Detect which cell encompasses the target text, then output its [x, y] center coordinate. 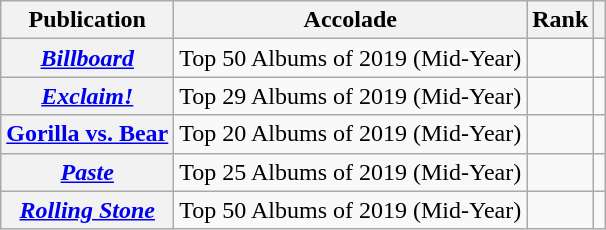
Billboard [88, 58]
Top 20 Albums of 2019 (Mid-Year) [350, 134]
Gorilla vs. Bear [88, 134]
Rank [560, 20]
Accolade [350, 20]
Paste [88, 172]
Top 29 Albums of 2019 (Mid-Year) [350, 96]
Rolling Stone [88, 210]
Exclaim! [88, 96]
Top 25 Albums of 2019 (Mid-Year) [350, 172]
Publication [88, 20]
